Pinpoint the cell where the given text exists, returning its [x, y] midpoint coordinate. 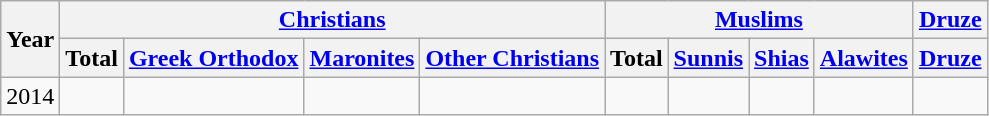
Year [30, 39]
Maronites [362, 58]
Shias [782, 58]
Other Christians [512, 58]
Alawites [864, 58]
2014 [30, 96]
Sunnis [708, 58]
Christians [332, 20]
Greek Orthodox [214, 58]
Muslims [760, 20]
